Pinpoint the cell where the given text exists, returning its (x, y) midpoint coordinate. 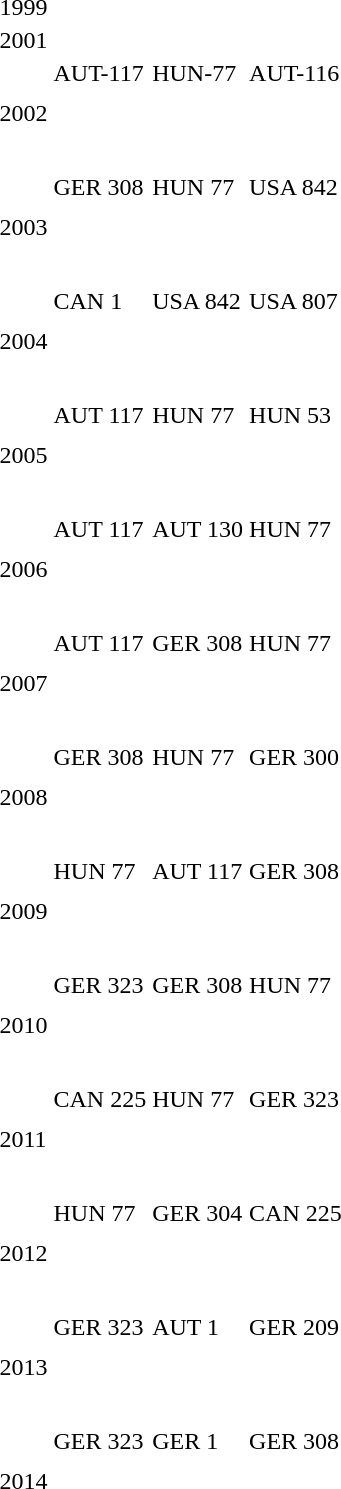
CAN 1 (100, 342)
CAN 225 (100, 1140)
GER 304 (198, 1254)
AUT 1 (198, 1368)
AUT-117 (100, 114)
USA 842 (198, 342)
AUT 130 (198, 570)
HUN-77 (198, 114)
